Pinpoint the cell where the given text exists, returning its [x, y] midpoint coordinate. 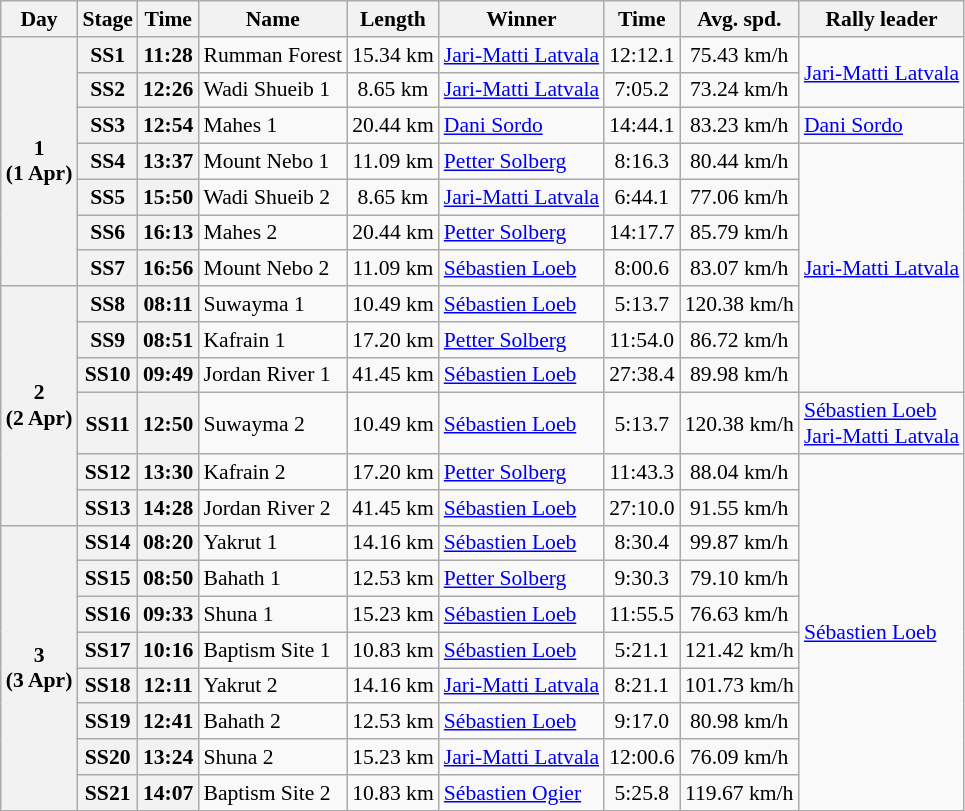
Yakrut 1 [272, 543]
Sébastien Ogier [522, 793]
Shuna 2 [272, 757]
09:49 [168, 375]
14:07 [168, 793]
8:30.4 [642, 543]
27:10.0 [642, 508]
8:21.1 [642, 686]
Bahath 1 [272, 579]
SS12 [107, 472]
SS11 [107, 424]
8:16.3 [642, 162]
14:44.1 [642, 126]
15:50 [168, 197]
86.72 km/h [740, 340]
14:17.7 [642, 233]
7:05.2 [642, 90]
12:12.1 [642, 55]
3(3 Apr) [40, 668]
85.79 km/h [740, 233]
SS19 [107, 722]
Day [40, 19]
13:30 [168, 472]
Winner [522, 19]
Length [393, 19]
101.73 km/h [740, 686]
Avg. spd. [740, 19]
11:55.5 [642, 615]
79.10 km/h [740, 579]
Jordan River 1 [272, 375]
91.55 km/h [740, 508]
80.44 km/h [740, 162]
11:43.3 [642, 472]
27:38.4 [642, 375]
SS4 [107, 162]
SS14 [107, 543]
88.04 km/h [740, 472]
Suwayma 1 [272, 304]
Rally leader [882, 19]
89.98 km/h [740, 375]
Kafrain 1 [272, 340]
76.63 km/h [740, 615]
SS2 [107, 90]
Rumman Forest [272, 55]
SS18 [107, 686]
14:28 [168, 508]
Wadi Shueib 1 [272, 90]
12:11 [168, 686]
83.23 km/h [740, 126]
SS1 [107, 55]
10:16 [168, 650]
12:00.6 [642, 757]
Mahes 1 [272, 126]
Wadi Shueib 2 [272, 197]
6:44.1 [642, 197]
SS3 [107, 126]
SS9 [107, 340]
09:33 [168, 615]
76.09 km/h [740, 757]
SS20 [107, 757]
Mount Nebo 2 [272, 269]
13:24 [168, 757]
Jordan River 2 [272, 508]
Baptism Site 2 [272, 793]
SS21 [107, 793]
Stage [107, 19]
08:51 [168, 340]
13:37 [168, 162]
Shuna 1 [272, 615]
5:25.8 [642, 793]
12:26 [168, 90]
5:21.1 [642, 650]
Name [272, 19]
Mahes 2 [272, 233]
08:20 [168, 543]
Bahath 2 [272, 722]
1(1 Apr) [40, 162]
12:50 [168, 424]
08:50 [168, 579]
Sébastien Loeb Jari-Matti Latvala [882, 424]
119.67 km/h [740, 793]
08:11 [168, 304]
77.06 km/h [740, 197]
SS16 [107, 615]
75.43 km/h [740, 55]
SS10 [107, 375]
73.24 km/h [740, 90]
SS5 [107, 197]
SS7 [107, 269]
SS8 [107, 304]
16:56 [168, 269]
12:41 [168, 722]
8:00.6 [642, 269]
SS17 [107, 650]
121.42 km/h [740, 650]
9:17.0 [642, 722]
Suwayma 2 [272, 424]
Baptism Site 1 [272, 650]
12:54 [168, 126]
SS6 [107, 233]
2(2 Apr) [40, 406]
83.07 km/h [740, 269]
15.34 km [393, 55]
80.98 km/h [740, 722]
11:28 [168, 55]
Kafrain 2 [272, 472]
SS15 [107, 579]
SS13 [107, 508]
16:13 [168, 233]
9:30.3 [642, 579]
Mount Nebo 1 [272, 162]
Yakrut 2 [272, 686]
11:54.0 [642, 340]
99.87 km/h [740, 543]
